Find where the given text appears and provide that cell's center as (x, y) coordinate. 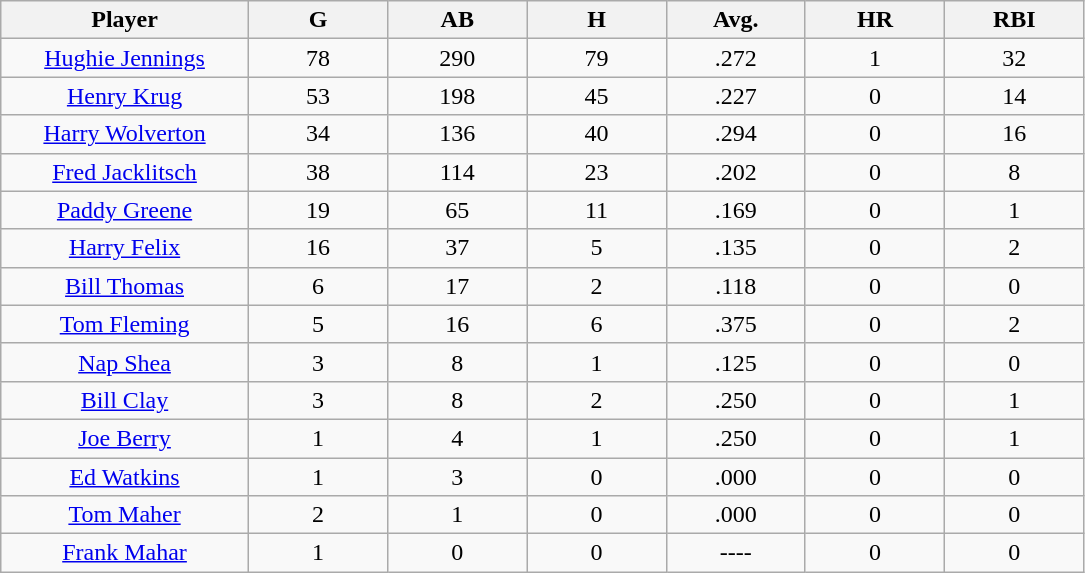
11 (596, 210)
Frank Mahar (125, 553)
79 (596, 58)
Harry Felix (125, 248)
HR (874, 20)
Tom Maher (125, 515)
37 (458, 248)
Player (125, 20)
Bill Thomas (125, 286)
RBI (1014, 20)
.227 (736, 96)
14 (1014, 96)
H (596, 20)
.118 (736, 286)
---- (736, 553)
.294 (736, 134)
Hughie Jennings (125, 58)
.375 (736, 324)
.272 (736, 58)
Henry Krug (125, 96)
Nap Shea (125, 362)
.202 (736, 172)
Ed Watkins (125, 477)
4 (458, 438)
.169 (736, 210)
136 (458, 134)
Avg. (736, 20)
.135 (736, 248)
32 (1014, 58)
23 (596, 172)
40 (596, 134)
19 (318, 210)
Joe Berry (125, 438)
78 (318, 58)
AB (458, 20)
65 (458, 210)
290 (458, 58)
Fred Jacklitsch (125, 172)
Tom Fleming (125, 324)
G (318, 20)
Bill Clay (125, 400)
53 (318, 96)
114 (458, 172)
38 (318, 172)
198 (458, 96)
45 (596, 96)
17 (458, 286)
Harry Wolverton (125, 134)
.125 (736, 362)
34 (318, 134)
Paddy Greene (125, 210)
